Find where the given text appears and provide that cell's center as (X, Y) coordinate. 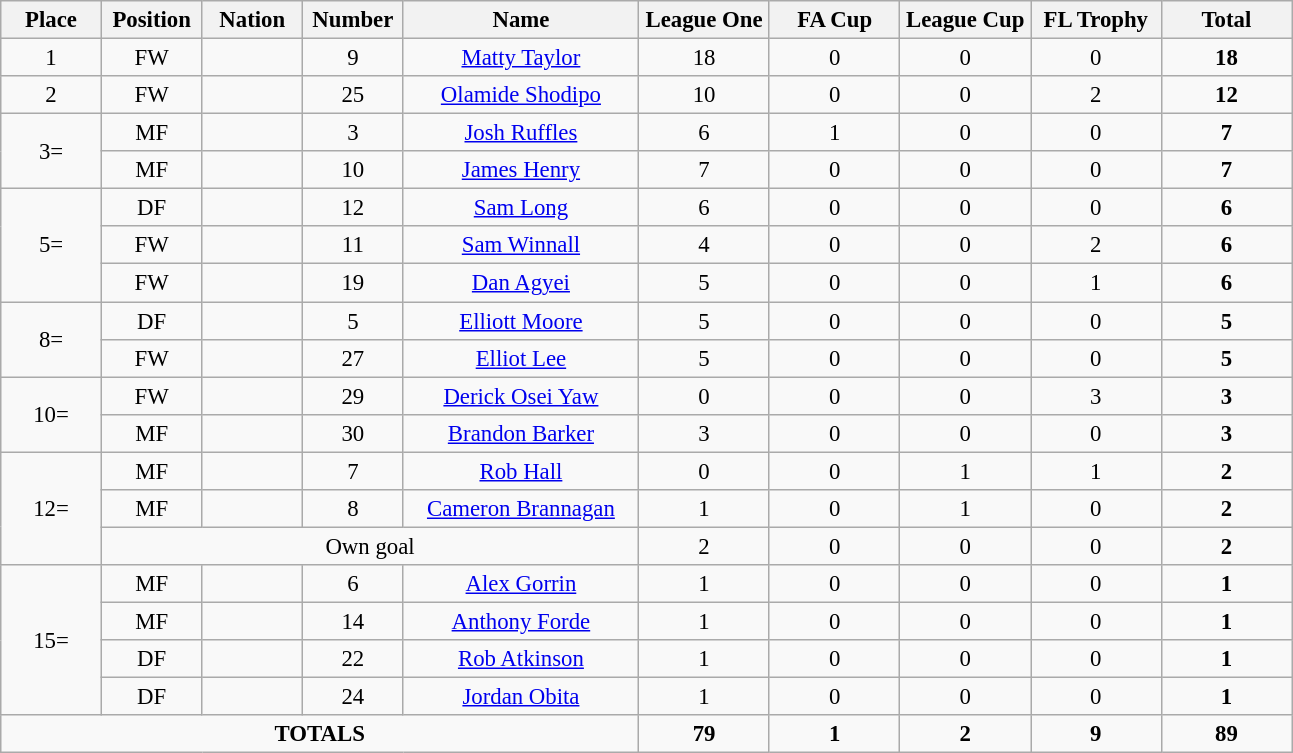
14 (354, 621)
27 (354, 358)
Rob Hall (521, 471)
Olamide Shodipo (521, 95)
Alex Gorrin (521, 584)
Cameron Brannagan (521, 509)
FA Cup (834, 20)
Nation (252, 20)
Place (52, 20)
Sam Winnall (521, 245)
89 (1226, 734)
25 (354, 95)
15= (52, 640)
5= (52, 246)
Own goal (370, 546)
Matty Taylor (521, 58)
James Henry (521, 170)
Total (1226, 20)
Number (354, 20)
22 (354, 659)
8 (354, 509)
League Cup (966, 20)
19 (354, 283)
Sam Long (521, 208)
FL Trophy (1096, 20)
Derick Osei Yaw (521, 396)
79 (704, 734)
12= (52, 508)
3= (52, 152)
Rob Atkinson (521, 659)
Name (521, 20)
29 (354, 396)
Dan Agyei (521, 283)
11 (354, 245)
30 (354, 433)
TOTALS (320, 734)
8= (52, 340)
Elliott Moore (521, 321)
Brandon Barker (521, 433)
Position (152, 20)
Josh Ruffles (521, 133)
10= (52, 414)
Elliot Lee (521, 358)
4 (704, 245)
League One (704, 20)
24 (354, 697)
Anthony Forde (521, 621)
Jordan Obita (521, 697)
